Determine the (X, Y) coordinate at the center of the cell enclosing the given text.  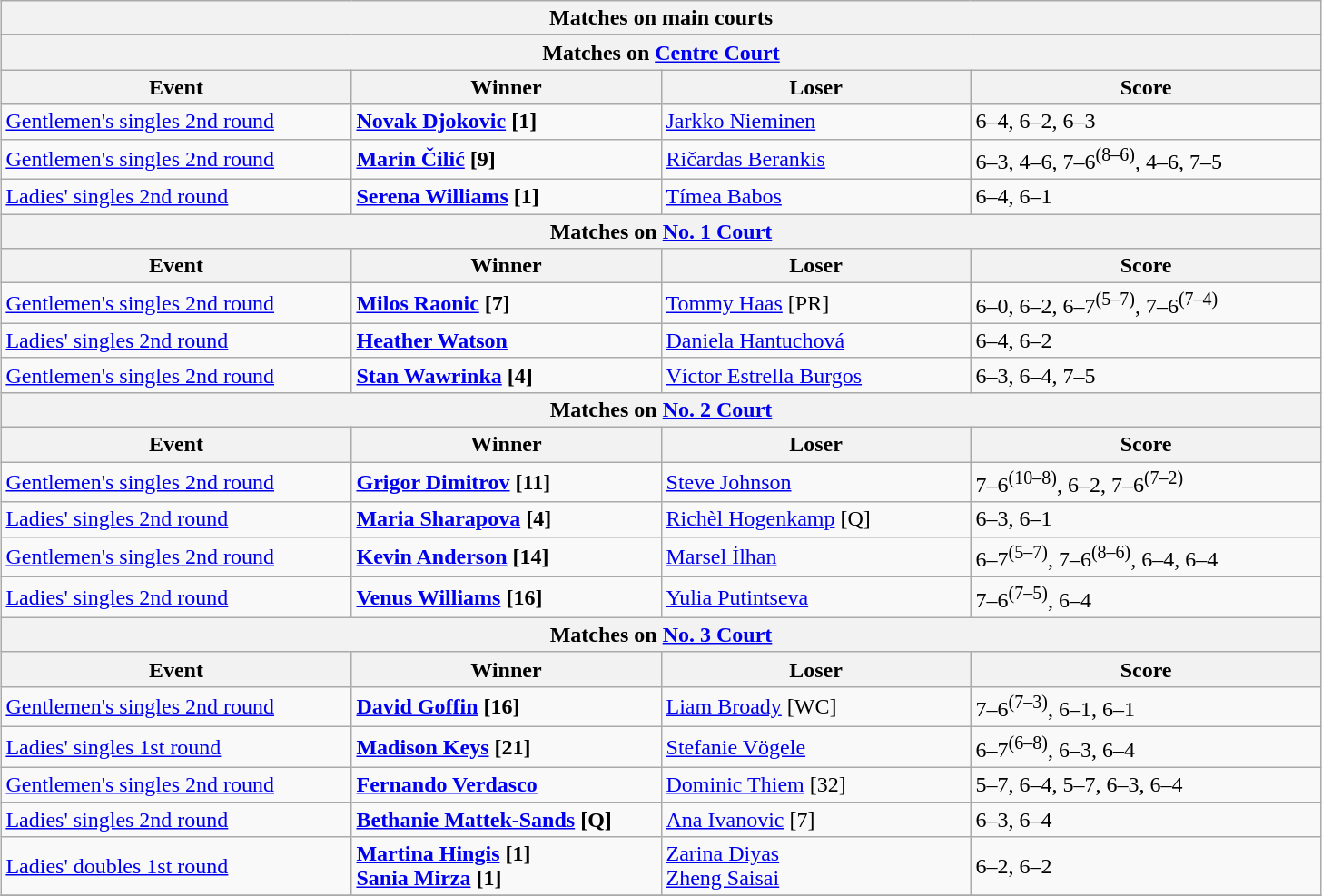
Heather Watson (507, 340)
Fernando Verdasco (507, 785)
Maria Sharapova [4] (507, 519)
Kevin Anderson [14] (507, 557)
Bethanie Mattek-Sands [Q] (507, 820)
Martina Hingis [1] Sania Mirza [1] (507, 866)
Tommy Haas [PR] (815, 303)
Matches on No. 1 Court (661, 231)
6–4, 6–2, 6–3 (1146, 122)
7–6(10–8), 6–2, 7–6(7–2) (1146, 483)
Yulia Putintseva (815, 597)
6–3, 6–4 (1146, 820)
Matches on Centre Court (661, 53)
Marin Čilić [9] (507, 160)
6–3, 4–6, 7–6(8–6), 4–6, 7–5 (1146, 160)
Grigor Dimitrov [11] (507, 483)
Milos Raonic [7] (507, 303)
Serena Williams [1] (507, 197)
Zarina Diyas Zheng Saisai (815, 866)
David Goffin [16] (507, 706)
5–7, 6–4, 5–7, 6–3, 6–4 (1146, 785)
Ladies' doubles 1st round (176, 866)
6–7(5–7), 7–6(8–6), 6–4, 6–4 (1146, 557)
Marsel İlhan (815, 557)
Matches on No. 2 Court (661, 409)
6–2, 6–2 (1146, 866)
Novak Djokovic [1] (507, 122)
Matches on main courts (661, 18)
Stefanie Vögele (815, 748)
Steve Johnson (815, 483)
Jarkko Nieminen (815, 122)
Matches on No. 3 Court (661, 635)
6–4, 6–2 (1146, 340)
Madison Keys [21] (507, 748)
6–3, 6–4, 7–5 (1146, 375)
Liam Broady [WC] (815, 706)
6–4, 6–1 (1146, 197)
6–0, 6–2, 6–7(5–7), 7–6(7–4) (1146, 303)
Daniela Hantuchová (815, 340)
7–6(7–3), 6–1, 6–1 (1146, 706)
7–6(7–5), 6–4 (1146, 597)
Stan Wawrinka [4] (507, 375)
Dominic Thiem [32] (815, 785)
Ričardas Berankis (815, 160)
Venus Williams [16] (507, 597)
Richèl Hogenkamp [Q] (815, 519)
Víctor Estrella Burgos (815, 375)
6–3, 6–1 (1146, 519)
6–7(6–8), 6–3, 6–4 (1146, 748)
Ladies' singles 1st round (176, 748)
Tímea Babos (815, 197)
Ana Ivanovic [7] (815, 820)
